Search for the cell housing the specified text and yield its [X, Y] center coordinate. 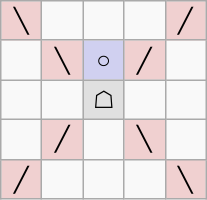
○ [104, 60]
☖ [104, 100]
